Return [X, Y] of the center of cell containing provided text 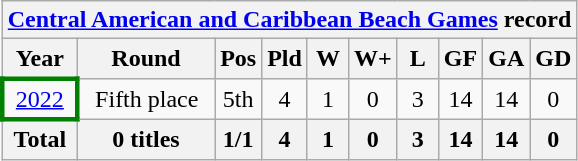
Pld [285, 59]
2022 [40, 98]
Pos [238, 59]
0 titles [146, 139]
Central American and Caribbean Beach Games record [290, 20]
GA [506, 59]
1/1 [238, 139]
L [418, 59]
Round [146, 59]
W+ [372, 59]
Fifth place [146, 98]
GF [460, 59]
W [328, 59]
GD [554, 59]
5th [238, 98]
Year [40, 59]
Total [40, 139]
